For the text-containing cell, return its midpoint in (x, y) coordinate format. 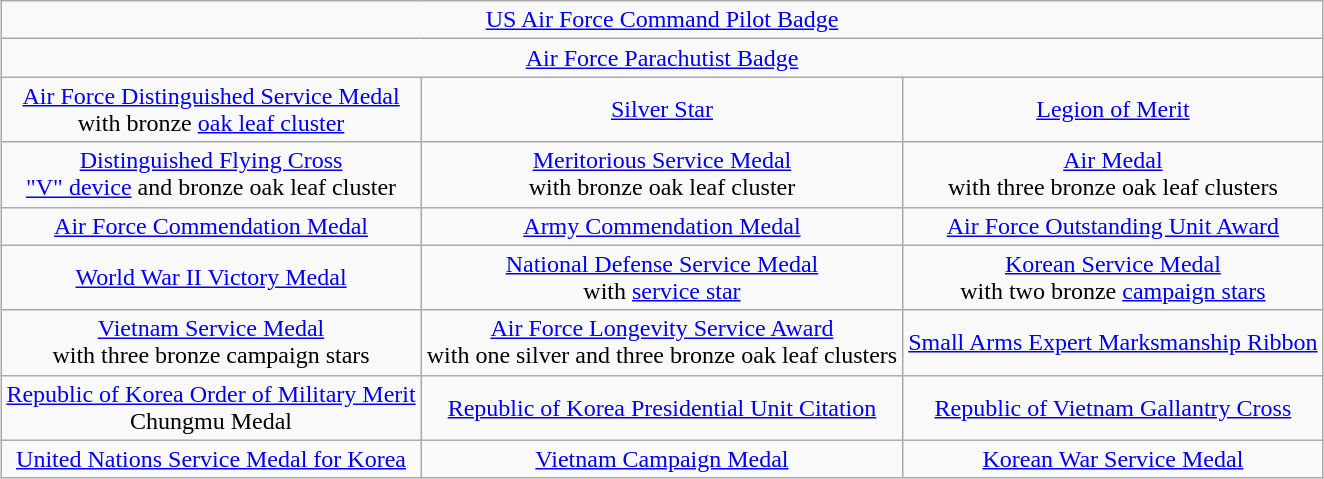
Small Arms Expert Marksmanship Ribbon (1113, 342)
World War II Victory Medal (211, 278)
US Air Force Command Pilot Badge (662, 20)
Air Medalwith three bronze oak leaf clusters (1113, 174)
Korean Service Medalwith two bronze campaign stars (1113, 278)
Air Force Distinguished Service Medalwith bronze oak leaf cluster (211, 110)
Republic of Korea Presidential Unit Citation (662, 408)
National Defense Service Medalwith service star (662, 278)
Vietnam Campaign Medal (662, 459)
Republic of Vietnam Gallantry Cross (1113, 408)
Republic of Korea Order of Military MeritChungmu Medal (211, 408)
Air Force Outstanding Unit Award (1113, 226)
Air Force Longevity Service Awardwith one silver and three bronze oak leaf clusters (662, 342)
Air Force Commendation Medal (211, 226)
Distinguished Flying Cross"V" device and bronze oak leaf cluster (211, 174)
Silver Star (662, 110)
United Nations Service Medal for Korea (211, 459)
Vietnam Service Medalwith three bronze campaign stars (211, 342)
Meritorious Service Medalwith bronze oak leaf cluster (662, 174)
Army Commendation Medal (662, 226)
Korean War Service Medal (1113, 459)
Air Force Parachutist Badge (662, 58)
Legion of Merit (1113, 110)
